Extract the [X, Y] coordinate from the center of the cell holding the provided text.  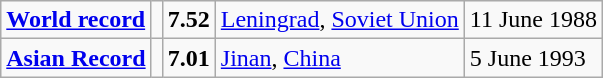
7.01 [188, 58]
Asian Record [76, 58]
Leningrad, Soviet Union [340, 20]
7.52 [188, 20]
Jinan, China [340, 58]
World record [76, 20]
11 June 1988 [533, 20]
5 June 1993 [533, 58]
